Locate the cell with the specified text and output its [X, Y] center coordinate. 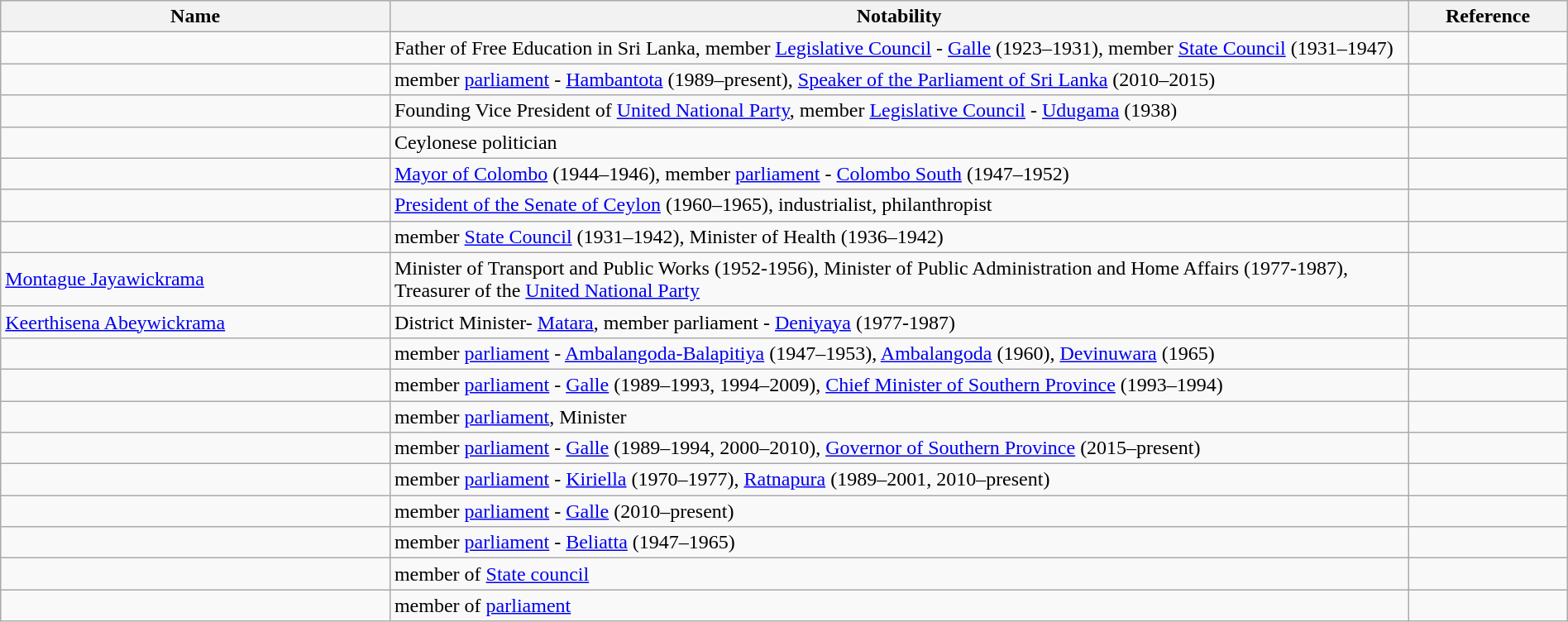
Father of Free Education in Sri Lanka, member Legislative Council - Galle (1923–1931), member State Council (1931–1947) [898, 48]
Mayor of Colombo (1944–1946), member parliament - Colombo South (1947–1952) [898, 174]
member parliament - Beliatta (1947–1965) [898, 543]
member of parliament [898, 605]
member parliament - Galle (2010–present) [898, 511]
Keerthisena Abeywickrama [195, 322]
member parliament - Hambantota (1989–present), Speaker of the Parliament of Sri Lanka (2010–2015) [898, 79]
member parliament - Galle (1989–1994, 2000–2010), Governor of Southern Province (2015–present) [898, 448]
member parliament - Kiriella (1970–1977), Ratnapura (1989–2001, 2010–present) [898, 480]
member parliament - Ambalangoda-Balapitiya (1947–1953), Ambalangoda (1960), Devinuwara (1965) [898, 353]
Notability [898, 17]
Name [195, 17]
Ceylonese politician [898, 142]
District Minister- Matara, member parliament - Deniyaya (1977-1987) [898, 322]
member of State council [898, 574]
member parliament - Galle (1989–1993, 1994–2009), Chief Minister of Southern Province (1993–1994) [898, 385]
member parliament, Minister [898, 416]
Founding Vice President of United National Party, member Legislative Council - Udugama (1938) [898, 111]
member State Council (1931–1942), Minister of Health (1936–1942) [898, 237]
Reference [1488, 17]
Montague Jayawickrama [195, 280]
President of the Senate of Ceylon (1960–1965), industrialist, philanthropist [898, 205]
